Identify which cell holds the provided text, then report its [X, Y] central coordinate. 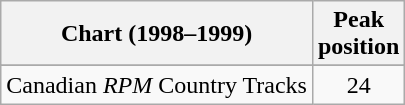
Chart (1998–1999) [157, 34]
Peakposition [358, 34]
24 [358, 85]
Canadian RPM Country Tracks [157, 85]
